Capture the cell that displays the provided text and extract its [x, y] central coordinate. 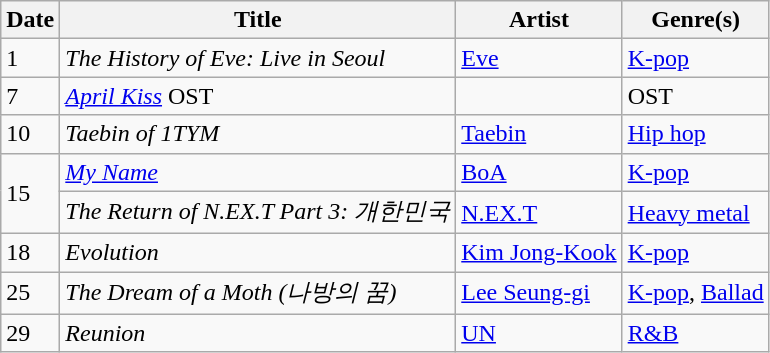
Title [258, 20]
29 [30, 333]
Kim Jong-Kook [539, 253]
1 [30, 58]
Reunion [258, 333]
10 [30, 134]
Lee Seung-gi [539, 294]
Taebin of 1TYM [258, 134]
April Kiss OST [258, 96]
N.EX.T [539, 212]
The Dream of a Moth (나방의 꿈) [258, 294]
My Name [258, 172]
15 [30, 194]
Artist [539, 20]
The Return of N.EX.T Part 3: 개한민국 [258, 212]
Heavy metal [696, 212]
K-pop, Ballad [696, 294]
R&B [696, 333]
Evolution [258, 253]
7 [30, 96]
Date [30, 20]
BoA [539, 172]
The History of Eve: Live in Seoul [258, 58]
OST [696, 96]
Taebin [539, 134]
UN [539, 333]
Eve [539, 58]
25 [30, 294]
18 [30, 253]
Genre(s) [696, 20]
Hip hop [696, 134]
